Return the (X, Y) coordinate for the center point of the cell that contains the specified text.  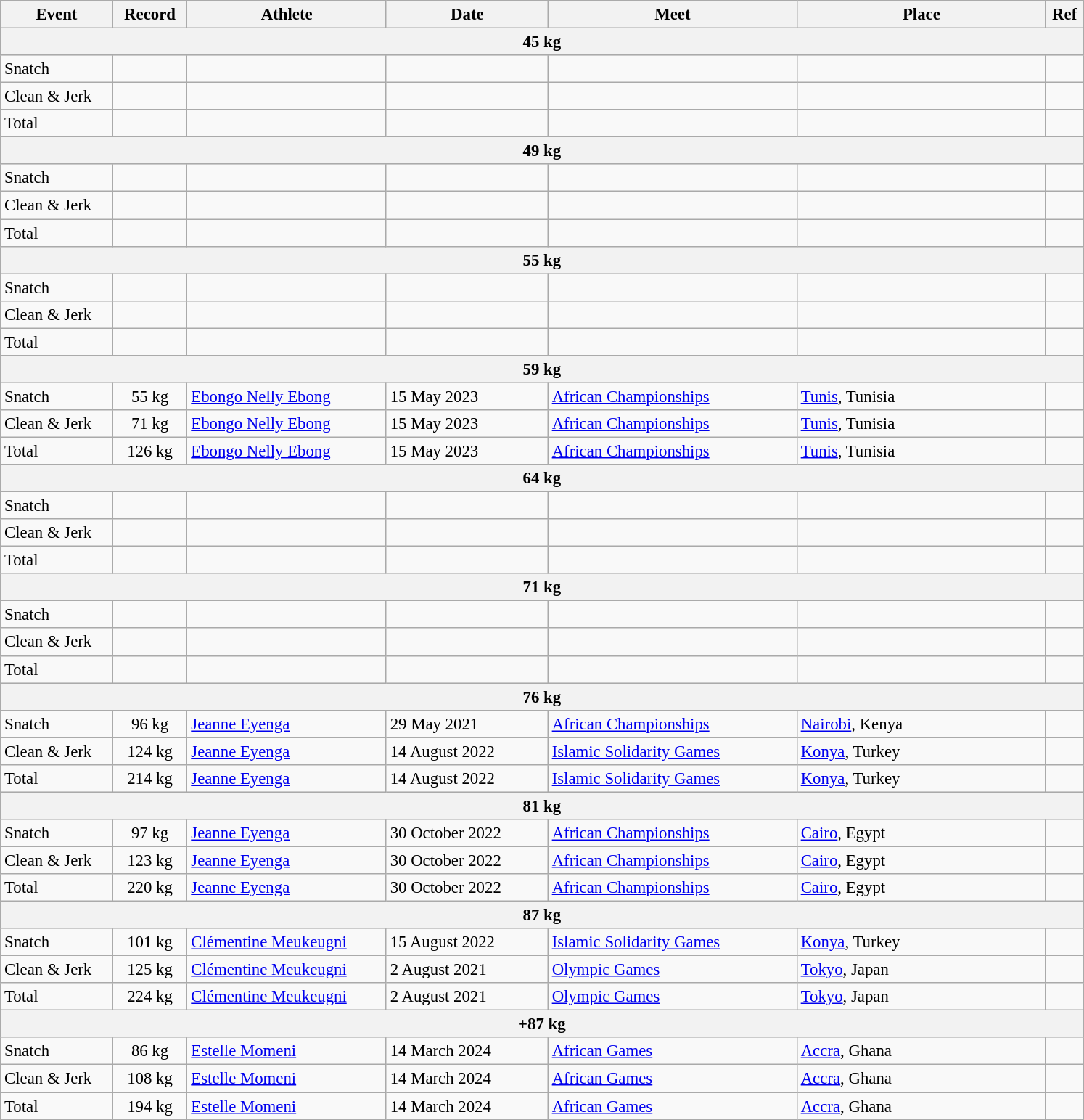
Meet (672, 15)
Nairobi, Kenya (921, 724)
49 kg (542, 151)
Event (57, 15)
+87 kg (542, 1024)
Ref (1064, 15)
76 kg (542, 697)
108 kg (149, 1079)
126 kg (149, 451)
214 kg (149, 779)
220 kg (149, 888)
125 kg (149, 970)
224 kg (149, 997)
Date (467, 15)
45 kg (542, 42)
Athlete (287, 15)
86 kg (149, 1052)
101 kg (149, 942)
59 kg (542, 369)
Record (149, 15)
15 August 2022 (467, 942)
87 kg (542, 915)
194 kg (149, 1106)
64 kg (542, 478)
Place (921, 15)
81 kg (542, 806)
29 May 2021 (467, 724)
96 kg (149, 724)
97 kg (149, 833)
123 kg (149, 860)
124 kg (149, 751)
